From the cell containing the given text, extract its center point as (X, Y) coordinate. 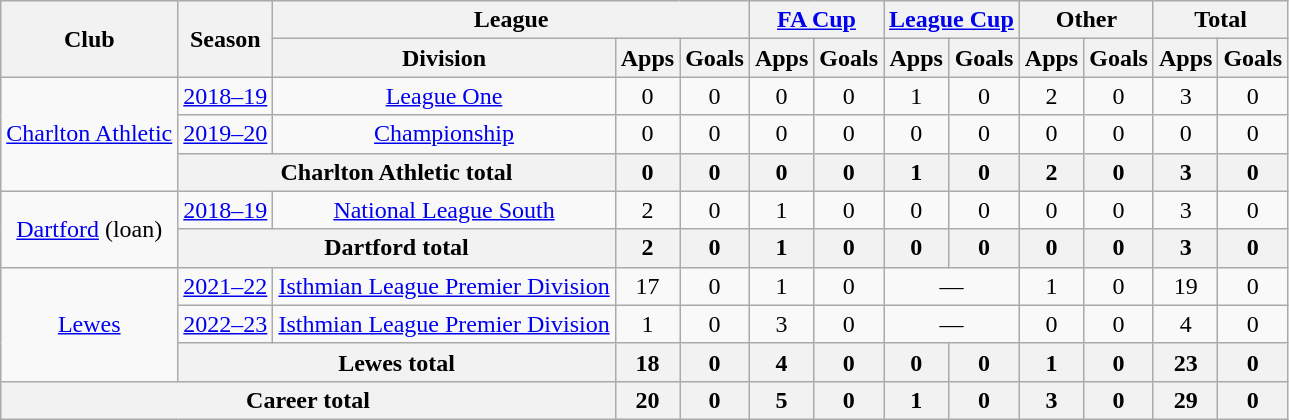
19 (1185, 286)
Championship (444, 134)
Dartford (loan) (90, 229)
Club (90, 39)
Season (226, 39)
2019–20 (226, 134)
Charlton Athletic (90, 134)
29 (1185, 400)
Total (1220, 20)
Division (444, 58)
Other (1086, 20)
18 (647, 362)
Charlton Athletic total (396, 172)
National League South (444, 210)
5 (781, 400)
Lewes total (396, 362)
Career total (308, 400)
23 (1185, 362)
League (512, 20)
Lewes (90, 324)
League One (444, 96)
FA Cup (816, 20)
2021–22 (226, 286)
2022–23 (226, 324)
20 (647, 400)
17 (647, 286)
League Cup (952, 20)
Dartford total (396, 248)
